Search for the cell housing the specified text and yield its (x, y) center coordinate. 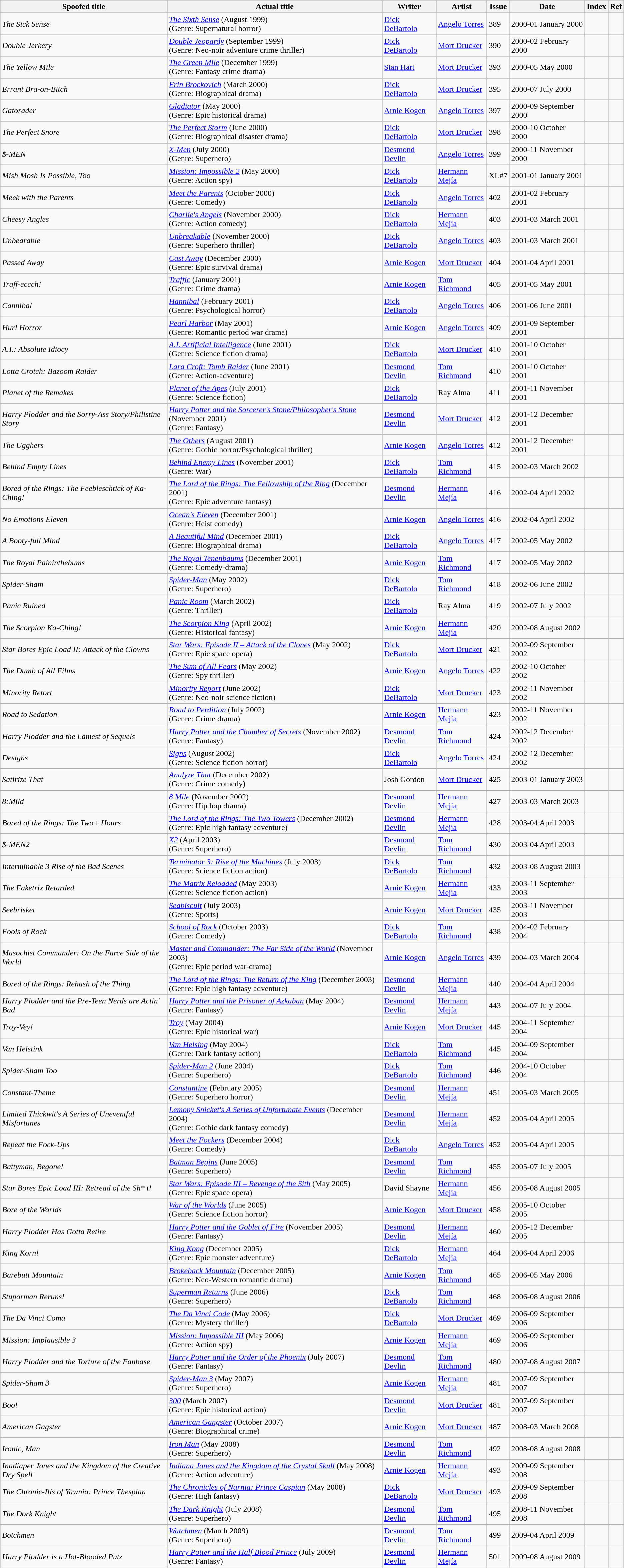
390 (498, 45)
Minority Report (June 2002)(Genre: Neo-noir science fiction) (275, 693)
Traffic (January 2001)(Genre: Crime drama) (275, 284)
2000-01 January 2000 (547, 24)
Josh Gordon (409, 780)
Meek with the Parents (84, 197)
501 (498, 1557)
2008-11 November 2008 (547, 1513)
Road to Perdition (July 2002)(Genre: Crime drama) (275, 714)
Artist (462, 7)
A Beautiful Mind (December 2001)(Genre: Biographical drama) (275, 541)
The Lord of the Rings: The Return of the King (December 2003)(Genre: Epic high fantasy adventure) (275, 984)
2005-10 October 2005 (547, 1210)
A.I. Artificial Intelligence (June 2001)(Genre: Science fiction drama) (275, 349)
Spider-Sham 3 (84, 1383)
440 (498, 984)
487 (498, 1427)
Boo! (84, 1405)
Brokeback Mountain (December 2005)(Genre: Neo-Western romantic drama) (275, 1275)
Interminable 3 Rise of the Bad Scenes (84, 866)
The Others (August 2001)(Genre: Gothic horror/Psychological thriller) (275, 445)
The Lord of the Rings: The Fellowship of the Ring (December 2001)(Genre: Epic adventure fantasy) (275, 493)
Harry Plodder Has Gotta Retire (84, 1231)
The Sick Sense (84, 24)
Harry Potter and the Order of the Phoenix (July 2007)(Genre: Fantasy) (275, 1362)
398 (498, 132)
Harry Plodder and the Pre-Teen Nerds are Actin' Bad (84, 1006)
427 (498, 801)
443 (498, 1006)
Limited Thickwit's A Series of Uneventful Misfortunes (84, 1118)
2002-10 October 2002 (547, 671)
Harry Plodder and the Torture of the Fanbase (84, 1362)
Mission: Impossible 2 (May 2000)(Genre: Action spy) (275, 175)
300 (March 2007)(Genre: Epic historical action) (275, 1405)
Star Wars: Episode III – Revenge of the Sith (May 2005)(Genre: Epic space opera) (275, 1188)
Mish Mosh Is Possible, Too (84, 175)
2001-11 November 2001 (547, 393)
Actual title (275, 7)
Stuporman Reruns! (84, 1297)
2007-08 August 2007 (547, 1362)
Meet the Fockers (December 2004)(Genre: Comedy) (275, 1144)
2002-03 March 2002 (547, 467)
2005-12 December 2005 (547, 1231)
Harry Potter and the Prisoner of Azkaban (May 2004)(Genre: Fantasy) (275, 1006)
2001-01 January 2001 (547, 175)
The Royal Paininthebums (84, 562)
A.I.: Absolute Idiocy (84, 349)
Hannibal (February 2001)(Genre: Psychological horror) (275, 306)
2004-03 March 2004 (547, 957)
8:Mild (84, 801)
American Gagster (84, 1427)
Index (596, 7)
397 (498, 111)
Unbearable (84, 241)
Van Helstink (84, 1049)
Planet of the Remakes (84, 393)
Indiana Jones and the Kingdom of the Crystal Skull (May 2008)(Genre: Action adventure) (275, 1470)
Gatorader (84, 111)
2001-02 February 2001 (547, 197)
2002-06 June 2002 (547, 584)
Spider-Man (May 2002)(Genre: Superhero) (275, 584)
2006-05 May 2006 (547, 1275)
The Matrix Reloaded (May 2003)(Genre: Science fiction action) (275, 888)
Hurl Horror (84, 327)
438 (498, 931)
Erin Brockovich (March 2000)(Genre: Biographical drama) (275, 89)
School of Rock (October 2003)(Genre: Comedy) (275, 931)
The Chronic-Ills of Yawnia: Prince Thespian (84, 1492)
Charlie's Angels (November 2000)(Genre: Action comedy) (275, 219)
X-Men (July 2000)(Genre: Superhero) (275, 154)
Behind Enemy Lines (November 2001)(Genre: War) (275, 467)
American Gangster (October 2007)(Genre: Biographical crime) (275, 1427)
Bored of the Rings: Rehash of the Thing (84, 984)
Panic Ruined (84, 606)
$-MEN (84, 154)
Mission: Implausible 3 (84, 1340)
Constantine (February 2005)(Genre: Superhero horror) (275, 1092)
464 (498, 1253)
Ocean's Eleven (December 2001)(Genre: Heist comedy) (275, 519)
The Dork Knight (84, 1513)
393 (498, 67)
The Yellow Mile (84, 67)
Analyze That (December 2002)(Genre: Crime comedy) (275, 780)
Ironic, Man (84, 1449)
King Kong (December 2005)(Genre: Epic monster adventure) (275, 1253)
The Sixth Sense (August 1999)(Genre: Supernatural horror) (275, 24)
420 (498, 628)
404 (498, 262)
Watchmen (March 2009)(Genre: Superhero) (275, 1535)
2002-07 July 2002 (547, 606)
The Ugghers (84, 445)
425 (498, 780)
2004-04 April 2004 (547, 984)
Double Jerkery (84, 45)
The Sum of All Fears (May 2002)(Genre: Spy thriller) (275, 671)
Botchmen (84, 1535)
Date (547, 7)
446 (498, 1070)
428 (498, 823)
2000-11 November 2000 (547, 154)
The Royal Tenenbaums (December 2001)(Genre: Comedy-drama) (275, 562)
The Dark Knight (July 2008)(Genre: Superhero) (275, 1513)
2006-08 August 2006 (547, 1297)
David Shayne (409, 1188)
2000-07 July 2000 (547, 89)
2002-09 September 2002 (547, 650)
Mission: Impossible III (May 2006)(Genre: Action spy) (275, 1340)
The Scorpion Ka-Ching! (84, 628)
Cast Away (December 2000)(Genre: Epic survival drama) (275, 262)
439 (498, 957)
Writer (409, 7)
Harry Potter and the Chamber of Secrets (November 2002)(Genre: Fantasy) (275, 736)
Spider-Sham (84, 584)
Seebrisket (84, 910)
495 (498, 1513)
Star Bores Epic Load II: Attack of the Clowns (84, 650)
No Emotions Eleven (84, 519)
The Lord of the Rings: The Two Towers (December 2002)(Genre: Epic high fantasy adventure) (275, 823)
King Korn! (84, 1253)
Planet of the Apes (July 2001)(Genre: Science fiction) (275, 393)
Spoofed title (84, 7)
Star Wars: Episode II – Attack of the Clones (May 2002)(Genre: Epic space opera) (275, 650)
Signs (August 2002)(Genre: Science fiction horror) (275, 758)
Superman Returns (June 2006)(Genre: Superhero) (275, 1297)
The Perfect Snore (84, 132)
The Green Mile (December 1999)(Genre: Fantasy crime drama) (275, 67)
395 (498, 89)
418 (498, 584)
Designs (84, 758)
Bored of the Rings: The Feebleschtick of Ka-Ching! (84, 493)
Satirize That (84, 780)
Harry Plodder is a Hot-Blooded Putz (84, 1557)
Minority Retort (84, 693)
2005-08 August 2005 (547, 1188)
2003-08 August 2003 (547, 866)
458 (498, 1210)
Seabiscuit (July 2003)(Genre: Sports) (275, 910)
Troy (May 2004)(Genre: Epic historical war) (275, 1027)
The Dumb of All Films (84, 671)
406 (498, 306)
Meet the Parents (October 2000)(Genre: Comedy) (275, 197)
Spider-Man 3 (May 2007)(Genre: Superhero) (275, 1383)
Harry Plodder and the Lamest of Sequels (84, 736)
Pearl Harbor (May 2001)(Genre: Romantic period war drama) (275, 327)
Terminator 3: Rise of the Machines (July 2003)(Genre: Science fiction action) (275, 866)
The Perfect Storm (June 2000)(Genre: Biographical disaster drama) (275, 132)
Cannibal (84, 306)
2006-04 April 2006 (547, 1253)
Unbreakable (November 2000)(Genre: Superhero thriller) (275, 241)
Errant Bra-on-Bitch (84, 89)
A Booty-full Mind (84, 541)
2009-08 August 2009 (547, 1557)
2005-07 July 2005 (547, 1166)
455 (498, 1166)
Traff-eccch! (84, 284)
Stan Hart (409, 67)
2003-01 January 2003 (547, 780)
Harry Potter and the Sorcerer's Stone/Philosopher's Stone (November 2001)(Genre: Fantasy) (275, 419)
Repeat the Fock-Ups (84, 1144)
2002-08 August 2002 (547, 628)
2000-10 October 2000 (547, 132)
Bored of the Rings: The Two+ Hours (84, 823)
Fools of Rock (84, 931)
$-MEN2 (84, 844)
Star Bores Epic Load III: Retread of the Sh* t! (84, 1188)
2001-05 May 2001 (547, 284)
XL#7 (498, 175)
Inadiaper Jones and the Kingdom of the Creative Dry Spell (84, 1470)
Masochist Commander: On the Farce Side of the World (84, 957)
The Da Vinci Coma (84, 1318)
2000-09 September 2000 (547, 111)
2001-06 June 2001 (547, 306)
The Chronicles of Narnia: Prince Caspian (May 2008)(Genre: High fantasy) (275, 1492)
Iron Man (May 2008)(Genre: Superhero) (275, 1449)
Constant-Theme (84, 1092)
Panic Room (March 2002)(Genre: Thriller) (275, 606)
451 (498, 1092)
Lemony Snicket's A Series of Unfortunate Events (December 2004)(Genre: Gothic dark fantasy comedy) (275, 1118)
415 (498, 467)
422 (498, 671)
2001-04 April 2001 (547, 262)
399 (498, 154)
499 (498, 1535)
465 (498, 1275)
2004-10 October 2004 (547, 1070)
Ref (616, 7)
The Da Vinci Code (May 2006)(Genre: Mystery thriller) (275, 1318)
8 Mile (November 2002)(Genre: Hip hop drama) (275, 801)
433 (498, 888)
Harry Potter and the Goblet of Fire (November 2005)(Genre: Fantasy) (275, 1231)
2005-03 March 2005 (547, 1092)
Double Jeopardy (September 1999)(Genre: Neo-noir adventure crime thriller) (275, 45)
X2 (April 2003)(Genre: Superhero) (275, 844)
402 (498, 197)
389 (498, 24)
Harry Plodder and the Sorry-Ass Story/Philistine Story (84, 419)
Passed Away (84, 262)
456 (498, 1188)
Lotta Crotch: Bazoom Raider (84, 371)
2008-03 March 2008 (547, 1427)
Master and Commander: The Far Side of the World (November 2003)(Genre: Epic period war-drama) (275, 957)
411 (498, 393)
2001-09 September 2001 (547, 327)
468 (498, 1297)
2003-11 September 2003 (547, 888)
War of the Worlds (June 2005)(Genre: Science fiction horror) (275, 1210)
2008-08 August 2008 (547, 1449)
2004-11 September 2004 (547, 1027)
Battyman, Begone! (84, 1166)
2004-02 February 2004 (547, 931)
The Scorpion King (April 2002)(Genre: Historical fantasy) (275, 628)
2009-04 April 2009 (547, 1535)
Behind Empty Lines (84, 467)
2004-07 July 2004 (547, 1006)
432 (498, 866)
409 (498, 327)
Cheesy Angles (84, 219)
430 (498, 844)
435 (498, 910)
2000-05 May 2000 (547, 67)
405 (498, 284)
Issue (498, 7)
419 (498, 606)
Bore of the Worlds (84, 1210)
492 (498, 1449)
Spider-Sham Too (84, 1070)
480 (498, 1362)
Batman Begins (June 2005)(Genre: Superhero) (275, 1166)
Spider-Man 2 (June 2004)(Genre: Superhero) (275, 1070)
Van Helsing (May 2004)(Genre: Dark fantasy action) (275, 1049)
460 (498, 1231)
Gladiator (May 2000)(Genre: Epic historical drama) (275, 111)
2003-03 March 2003 (547, 801)
Barebutt Mountain (84, 1275)
Lara Croft: Tomb Raider (June 2001)(Genre: Action-adventure) (275, 371)
Harry Potter and the Half Blood Prince (July 2009)(Genre: Fantasy) (275, 1557)
The Faketrix Retarded (84, 888)
2004-09 September 2004 (547, 1049)
Troy-Vey! (84, 1027)
2003-11 November 2003 (547, 910)
421 (498, 650)
Road to Sedation (84, 714)
2000-02 February 2000 (547, 45)
